Capture the cell that displays the provided text and extract its [X, Y] central coordinate. 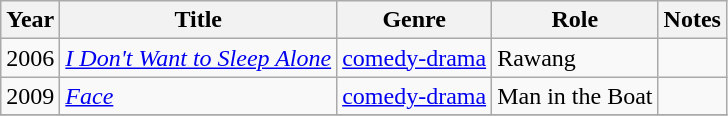
Genre [414, 20]
2006 [30, 58]
Role [575, 20]
Face [198, 96]
Rawang [575, 58]
2009 [30, 96]
Notes [692, 20]
Year [30, 20]
Man in the Boat [575, 96]
I Don't Want to Sleep Alone [198, 58]
Title [198, 20]
